For the text-containing cell, return its midpoint in (x, y) coordinate format. 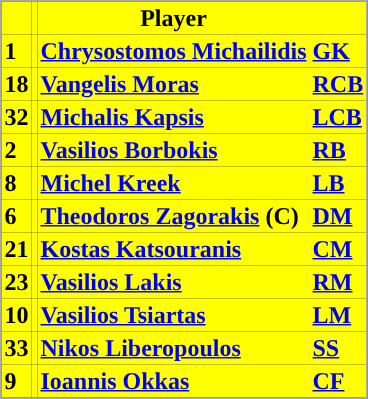
10 (17, 314)
SS (338, 348)
33 (17, 348)
DM (338, 216)
21 (17, 248)
Vasilios Borbokis (174, 150)
LM (338, 314)
18 (17, 84)
Nikos Liberopoulos (174, 348)
LCB (338, 116)
RM (338, 282)
LB (338, 182)
8 (17, 182)
RCB (338, 84)
Player (174, 18)
6 (17, 216)
1 (17, 50)
RB (338, 150)
CM (338, 248)
CF (338, 380)
32 (17, 116)
2 (17, 150)
Kostas Katsouranis (174, 248)
23 (17, 282)
Vangelis Moras (174, 84)
Vasilios Tsiartas (174, 314)
Michel Kreek (174, 182)
9 (17, 380)
Theodoros Zagorakis (C) (174, 216)
Chrysostomos Michailidis (174, 50)
Michalis Kapsis (174, 116)
Ioannis Okkas (174, 380)
Vasilios Lakis (174, 282)
GK (338, 50)
